Detect which cell encompasses the target text, then output its (x, y) center coordinate. 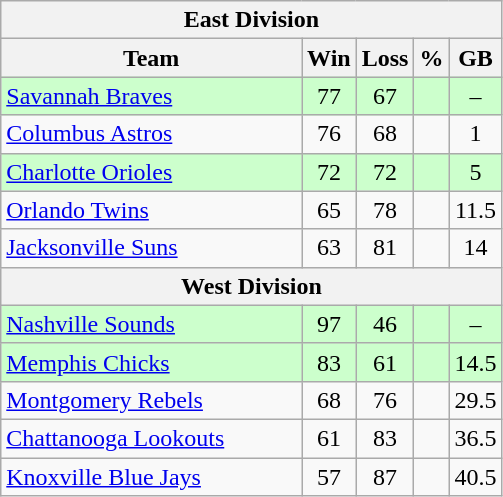
40.5 (476, 477)
65 (330, 210)
5 (476, 172)
29.5 (476, 400)
Team (152, 58)
97 (330, 324)
36.5 (476, 438)
Montgomery Rebels (152, 400)
57 (330, 477)
Memphis Chicks (152, 362)
Win (330, 58)
Savannah Braves (152, 96)
78 (385, 210)
Nashville Sounds (152, 324)
Orlando Twins (152, 210)
87 (385, 477)
Charlotte Orioles (152, 172)
46 (385, 324)
GB (476, 58)
Chattanooga Lookouts (152, 438)
Jacksonville Suns (152, 248)
63 (330, 248)
77 (330, 96)
East Division (252, 20)
67 (385, 96)
Loss (385, 58)
Columbus Astros (152, 134)
14.5 (476, 362)
11.5 (476, 210)
Knoxville Blue Jays (152, 477)
81 (385, 248)
West Division (252, 286)
1 (476, 134)
14 (476, 248)
% (432, 58)
